Search for the cell housing the specified text and yield its (x, y) center coordinate. 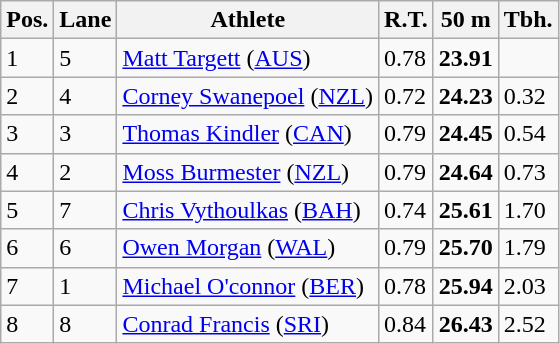
Michael O'connor (BER) (248, 286)
1.79 (528, 248)
2.52 (528, 324)
25.61 (466, 210)
0.84 (406, 324)
R.T. (406, 20)
0.73 (528, 172)
Corney Swanepoel (NZL) (248, 96)
25.70 (466, 248)
1.70 (528, 210)
Moss Burmester (NZL) (248, 172)
0.72 (406, 96)
0.32 (528, 96)
2.03 (528, 286)
Thomas Kindler (CAN) (248, 134)
24.23 (466, 96)
0.54 (528, 134)
24.64 (466, 172)
Lane (86, 20)
Chris Vythoulkas (BAH) (248, 210)
0.74 (406, 210)
Pos. (28, 20)
Conrad Francis (SRI) (248, 324)
Tbh. (528, 20)
26.43 (466, 324)
Matt Targett (AUS) (248, 58)
24.45 (466, 134)
25.94 (466, 286)
Owen Morgan (WAL) (248, 248)
Athlete (248, 20)
23.91 (466, 58)
50 m (466, 20)
